Provide the (X, Y) coordinate of the cell's center where the given text is located.  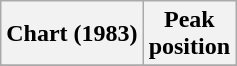
Chart (1983) (72, 34)
Peakposition (189, 34)
